Output the (X, Y) coordinate of the center of the cell containing the given text.  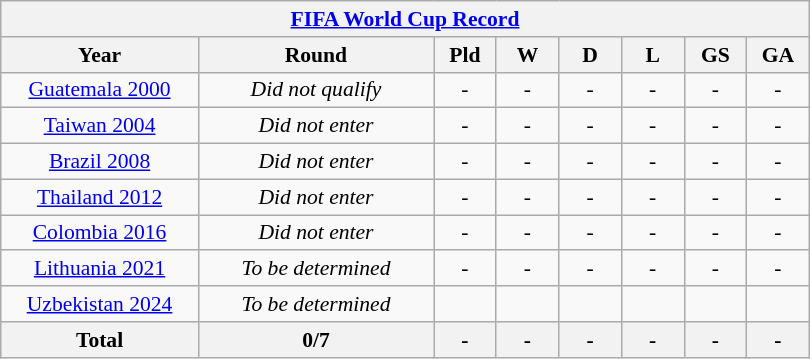
Taiwan 2004 (100, 126)
Brazil 2008 (100, 162)
Lithuania 2021 (100, 269)
Did not qualify (316, 90)
0/7 (316, 340)
Total (100, 340)
GA (778, 55)
D (590, 55)
W (528, 55)
Pld (466, 55)
Colombia 2016 (100, 233)
L (652, 55)
Thailand 2012 (100, 197)
Guatemala 2000 (100, 90)
FIFA World Cup Record (405, 19)
Round (316, 55)
Year (100, 55)
GS (716, 55)
Uzbekistan 2024 (100, 304)
